Detect which cell encompasses the target text, then output its (x, y) center coordinate. 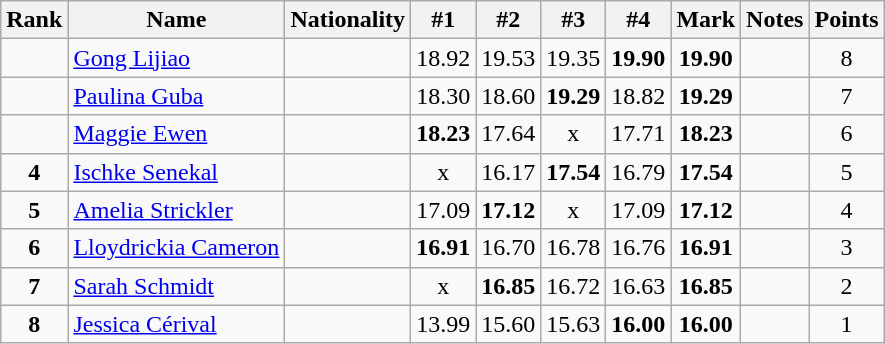
16.78 (574, 248)
16.76 (638, 248)
#2 (508, 20)
#3 (574, 20)
18.60 (508, 96)
3 (846, 248)
15.60 (508, 324)
1 (846, 324)
Notes (775, 20)
Name (176, 20)
16.72 (574, 286)
18.82 (638, 96)
Jessica Cérival (176, 324)
17.71 (638, 134)
16.79 (638, 172)
Points (846, 20)
Mark (706, 20)
Gong Lijiao (176, 58)
Nationality (348, 20)
Maggie Ewen (176, 134)
17.64 (508, 134)
13.99 (444, 324)
#4 (638, 20)
18.92 (444, 58)
Paulina Guba (176, 96)
Rank (34, 20)
16.17 (508, 172)
15.63 (574, 324)
2 (846, 286)
Lloydrickia Cameron (176, 248)
18.30 (444, 96)
#1 (444, 20)
Ischke Senekal (176, 172)
19.53 (508, 58)
Amelia Strickler (176, 210)
16.70 (508, 248)
19.35 (574, 58)
Sarah Schmidt (176, 286)
16.63 (638, 286)
